Pinpoint the cell where the given text exists, returning its (x, y) midpoint coordinate. 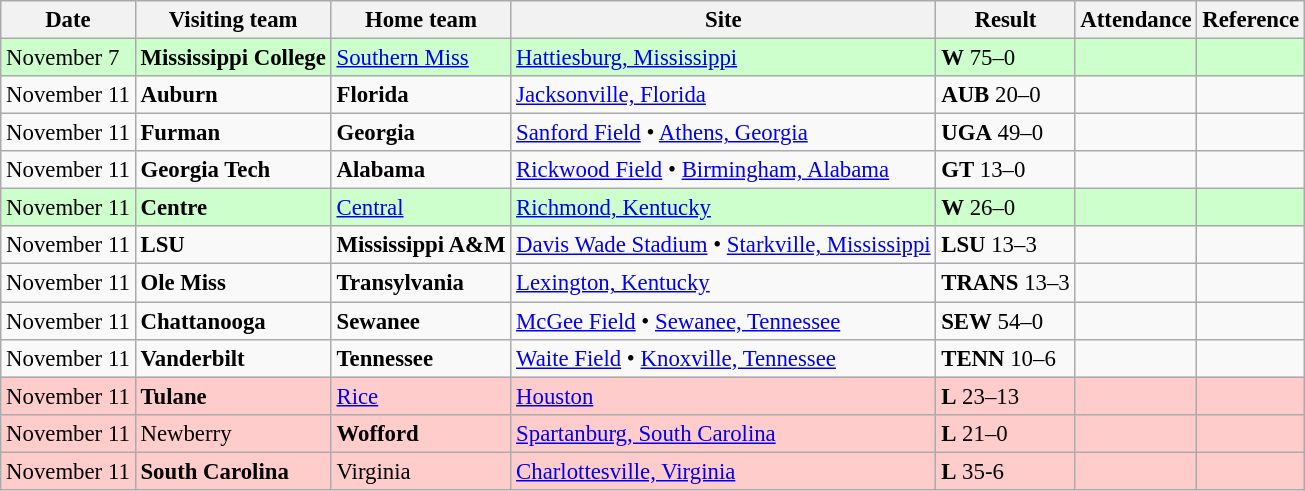
TENN 10–6 (1006, 358)
SEW 54–0 (1006, 321)
Waite Field • Knoxville, Tennessee (724, 358)
Georgia Tech (233, 170)
Central (421, 208)
Centre (233, 208)
Rice (421, 396)
Virginia (421, 471)
Newberry (233, 433)
Florida (421, 95)
Mississippi College (233, 58)
Result (1006, 20)
Davis Wade Stadium • Starkville, Mississippi (724, 245)
Visiting team (233, 20)
W 26–0 (1006, 208)
TRANS 13–3 (1006, 283)
Charlottesville, Virginia (724, 471)
Tennessee (421, 358)
W 75–0 (1006, 58)
Transylvania (421, 283)
Attendance (1136, 20)
Southern Miss (421, 58)
L 35-6 (1006, 471)
Wofford (421, 433)
Vanderbilt (233, 358)
AUB 20–0 (1006, 95)
Mississippi A&M (421, 245)
Home team (421, 20)
Rickwood Field • Birmingham, Alabama (724, 170)
Auburn (233, 95)
Houston (724, 396)
South Carolina (233, 471)
Spartanburg, South Carolina (724, 433)
Richmond, Kentucky (724, 208)
Jacksonville, Florida (724, 95)
L 23–13 (1006, 396)
Furman (233, 133)
Alabama (421, 170)
November 7 (68, 58)
Site (724, 20)
Ole Miss (233, 283)
Chattanooga (233, 321)
McGee Field • Sewanee, Tennessee (724, 321)
Date (68, 20)
L 21–0 (1006, 433)
LSU 13–3 (1006, 245)
Lexington, Kentucky (724, 283)
LSU (233, 245)
Hattiesburg, Mississippi (724, 58)
GT 13–0 (1006, 170)
UGA 49–0 (1006, 133)
Georgia (421, 133)
Tulane (233, 396)
Reference (1251, 20)
Sanford Field • Athens, Georgia (724, 133)
Sewanee (421, 321)
